Return the (x, y) coordinate for the center point of the cell that contains the specified text.  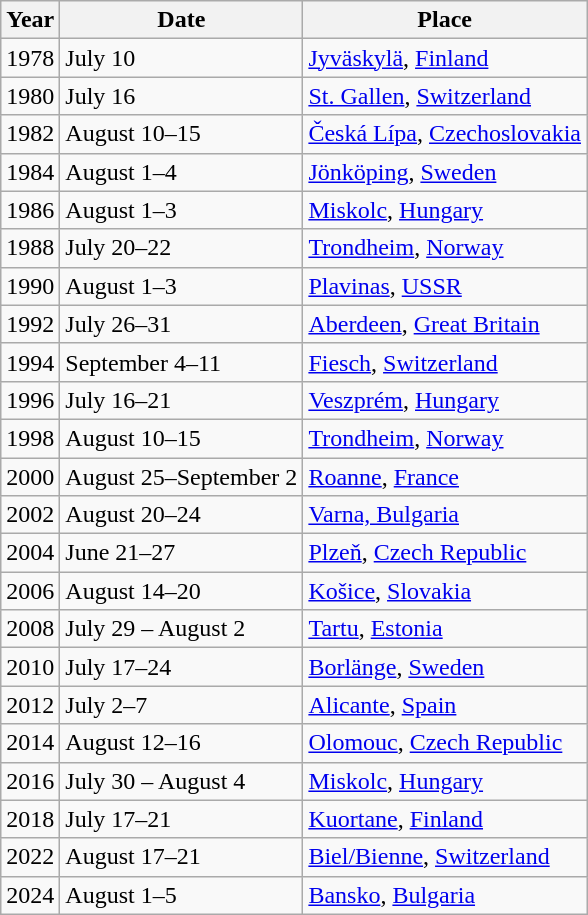
Kuortane, Finland (445, 819)
Fiesch, Switzerland (445, 362)
Roanne, France (445, 477)
Alicante, Spain (445, 705)
1994 (30, 362)
August 14–20 (182, 591)
July 29 – August 2 (182, 629)
1992 (30, 324)
July 17–24 (182, 667)
1982 (30, 134)
Varna, Bulgaria (445, 515)
Date (182, 20)
1986 (30, 210)
2024 (30, 895)
Plavinas, USSR (445, 286)
1996 (30, 400)
2008 (30, 629)
2006 (30, 591)
Košice, Slovakia (445, 591)
Bansko, Bulgaria (445, 895)
July 16 (182, 96)
1998 (30, 438)
July 2–7 (182, 705)
Tartu, Estonia (445, 629)
July 30 – August 4 (182, 781)
Year (30, 20)
July 17–21 (182, 819)
2002 (30, 515)
2022 (30, 857)
2004 (30, 553)
August 1–5 (182, 895)
1984 (30, 172)
St. Gallen, Switzerland (445, 96)
Jönköping, Sweden (445, 172)
August 20–24 (182, 515)
1980 (30, 96)
Jyväskylä, Finland (445, 58)
August 12–16 (182, 743)
August 17–21 (182, 857)
July 10 (182, 58)
2000 (30, 477)
2018 (30, 819)
September 4–11 (182, 362)
Veszprém, Hungary (445, 400)
Aberdeen, Great Britain (445, 324)
1978 (30, 58)
June 21–27 (182, 553)
2014 (30, 743)
2010 (30, 667)
2012 (30, 705)
July 20–22 (182, 248)
1988 (30, 248)
Place (445, 20)
2016 (30, 781)
July 26–31 (182, 324)
Plzeň, Czech Republic (445, 553)
July 16–21 (182, 400)
August 25–September 2 (182, 477)
1990 (30, 286)
Borlänge, Sweden (445, 667)
Olomouc, Czech Republic (445, 743)
Česká Lípa, Czechoslovakia (445, 134)
Biel/Bienne, Switzerland (445, 857)
August 1–4 (182, 172)
